For the text-containing cell, return its midpoint in (x, y) coordinate format. 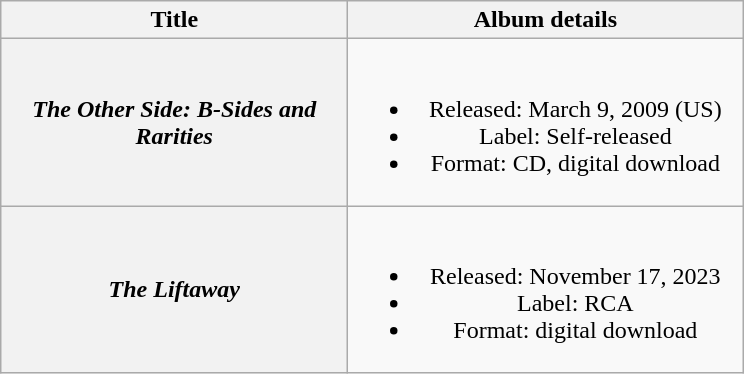
Released: March 9, 2009 (US)Label: Self-releasedFormat: CD, digital download (546, 122)
Album details (546, 20)
Released: November 17, 2023Label: RCAFormat: digital download (546, 290)
The Other Side: B-Sides and Rarities (174, 122)
Title (174, 20)
The Liftaway (174, 290)
